Determine the [x, y] coordinate at the center of the cell enclosing the given text.  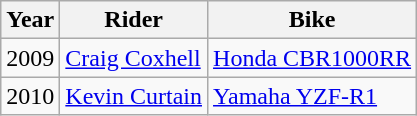
Yamaha YZF-R1 [312, 96]
Kevin Curtain [134, 96]
Year [30, 20]
2010 [30, 96]
Honda CBR1000RR [312, 58]
2009 [30, 58]
Bike [312, 20]
Craig Coxhell [134, 58]
Rider [134, 20]
